Extract the [X, Y] coordinate from the center of the cell holding the provided text.  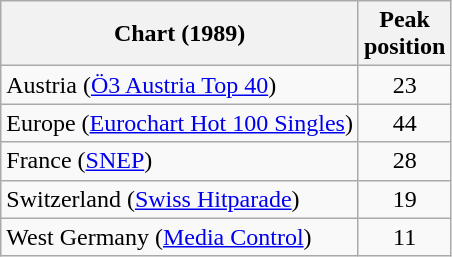
23 [404, 85]
Europe (Eurochart Hot 100 Singles) [180, 123]
France (SNEP) [180, 161]
Chart (1989) [180, 34]
28 [404, 161]
Peakposition [404, 34]
11 [404, 237]
Switzerland (Swiss Hitparade) [180, 199]
44 [404, 123]
19 [404, 199]
West Germany (Media Control) [180, 237]
Austria (Ö3 Austria Top 40) [180, 85]
